From the cell containing the given text, extract its center point as [x, y] coordinate. 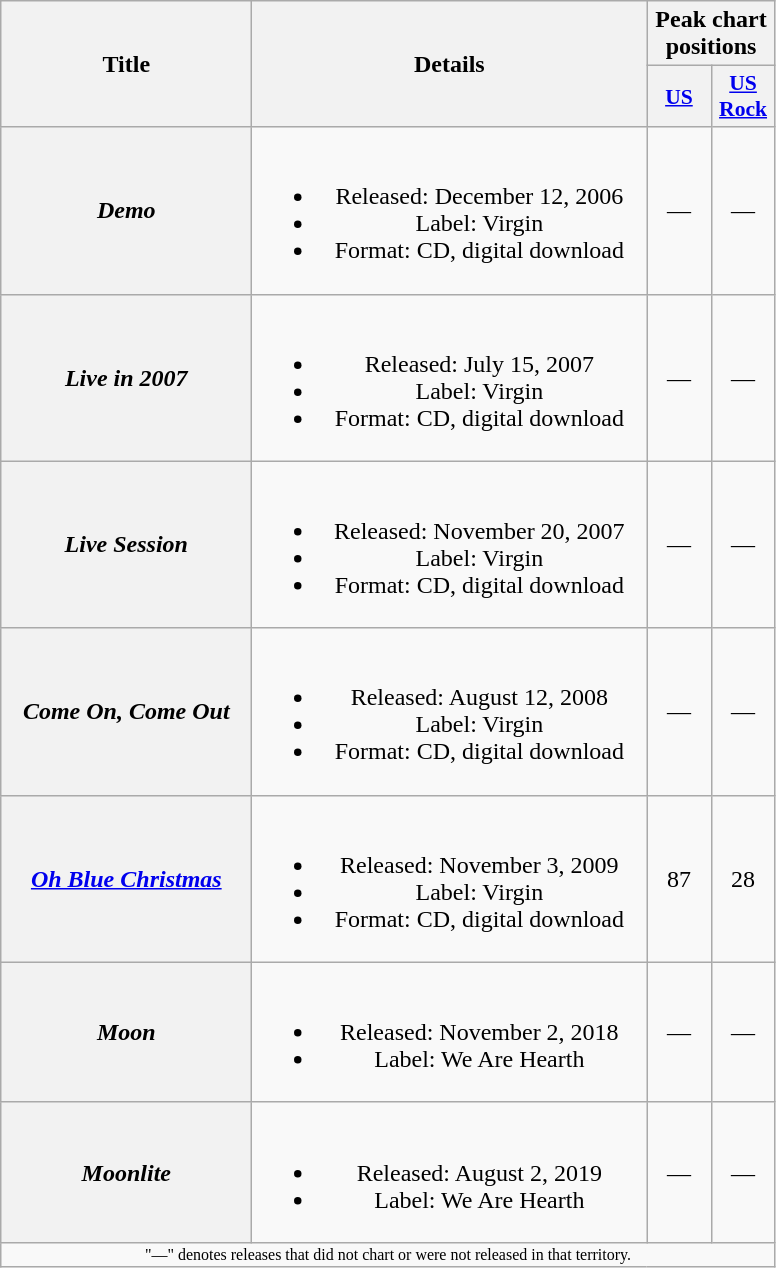
Title [126, 64]
Released: November 3, 2009Label: VirginFormat: CD, digital download [450, 878]
Released: August 12, 2008Label: VirginFormat: CD, digital download [450, 712]
USRock [743, 96]
28 [743, 878]
Released: December 12, 2006Label: VirginFormat: CD, digital download [450, 210]
Released: November 20, 2007Label: VirginFormat: CD, digital download [450, 544]
87 [679, 878]
Demo [126, 210]
Live Session [126, 544]
"—" denotes releases that did not chart or were not released in that territory. [388, 1254]
Come On, Come Out [126, 712]
Moonlite [126, 1172]
Released: July 15, 2007Label: VirginFormat: CD, digital download [450, 378]
Released: August 2, 2019Label: We Are Hearth [450, 1172]
Peak chartpositions [711, 34]
US [679, 96]
Oh Blue Christmas [126, 878]
Released: November 2, 2018Label: We Are Hearth [450, 1032]
Live in 2007 [126, 378]
Moon [126, 1032]
Details [450, 64]
